Output the (X, Y) coordinate of the center of the cell containing the given text.  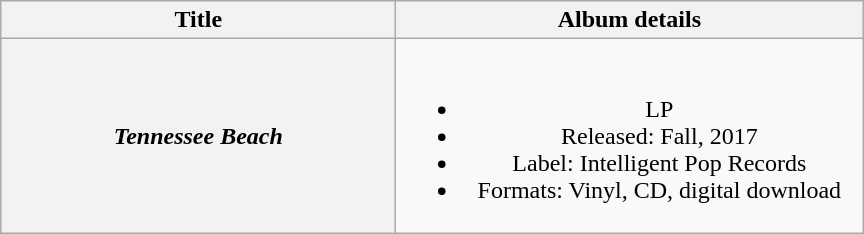
Title (198, 20)
Album details (630, 20)
Tennessee Beach (198, 136)
LPReleased: Fall, 2017Label: Intelligent Pop RecordsFormats: Vinyl, CD, digital download (630, 136)
